Pinpoint the cell where the given text exists, returning its [X, Y] midpoint coordinate. 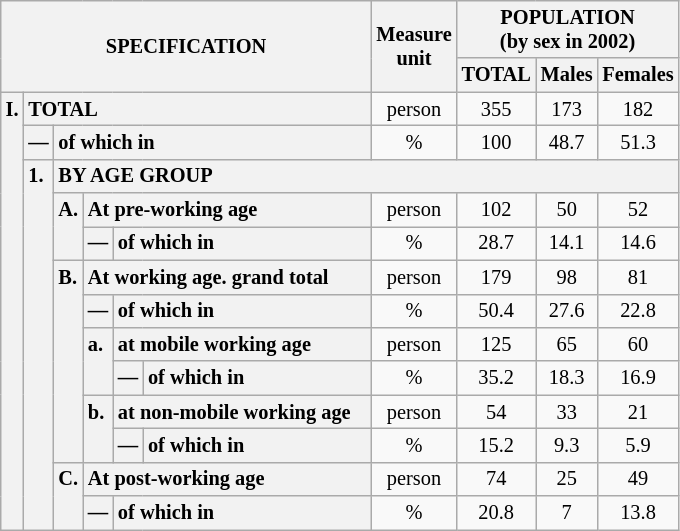
Males [567, 75]
98 [567, 277]
5.9 [638, 445]
A. [68, 226]
22.8 [638, 311]
25 [567, 479]
at non-mobile working age [242, 412]
SPECIFICATION [186, 46]
50.4 [496, 311]
9.3 [567, 445]
173 [567, 109]
At post-working age [227, 479]
BY AGE GROUP [366, 176]
C. [68, 496]
POPULATION (by sex in 2002) [568, 29]
At pre-working age [227, 210]
14.1 [567, 243]
355 [496, 109]
at mobile working age [242, 344]
16.9 [638, 378]
I. [12, 311]
48.7 [567, 142]
27.6 [567, 311]
b. [98, 428]
Measure unit [414, 46]
B. [68, 361]
125 [496, 344]
50 [567, 210]
54 [496, 412]
Females [638, 75]
15.2 [496, 445]
7 [567, 513]
20.8 [496, 513]
179 [496, 277]
100 [496, 142]
52 [638, 210]
60 [638, 344]
a. [98, 360]
35.2 [496, 378]
18.3 [567, 378]
At working age. grand total [227, 277]
14.6 [638, 243]
33 [567, 412]
102 [496, 210]
182 [638, 109]
13.8 [638, 513]
51.3 [638, 142]
49 [638, 479]
28.7 [496, 243]
1. [38, 344]
65 [567, 344]
21 [638, 412]
74 [496, 479]
81 [638, 277]
